Locate the cell with the specified text and output its (x, y) center coordinate. 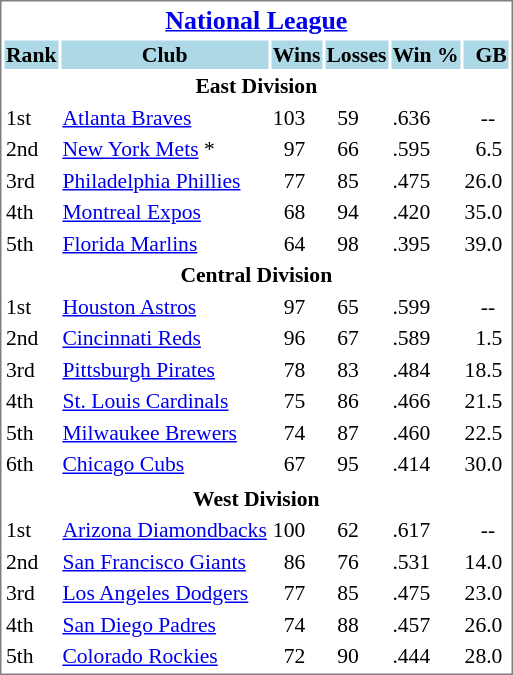
65 (356, 306)
.457 (426, 624)
Cincinnati Reds (164, 338)
.589 (426, 338)
.484 (426, 370)
Los Angeles Dodgers (164, 593)
18.5 (486, 370)
.466 (426, 401)
100 (296, 530)
East Division (256, 86)
87 (356, 432)
.636 (426, 118)
West Division (256, 498)
72 (296, 656)
1.5 (486, 338)
83 (356, 370)
30.0 (486, 464)
103 (296, 118)
76 (356, 562)
75 (296, 401)
.531 (426, 562)
.460 (426, 432)
Philadelphia Phillies (164, 180)
28.0 (486, 656)
.444 (426, 656)
Central Division (256, 275)
Losses (356, 54)
Florida Marlins (164, 244)
Wins (296, 54)
National League (256, 20)
GB (486, 54)
62 (356, 530)
Milwaukee Brewers (164, 432)
Montreal Expos (164, 212)
.420 (426, 212)
St. Louis Cardinals (164, 401)
94 (356, 212)
.599 (426, 306)
59 (356, 118)
96 (296, 338)
6th (30, 464)
Pittsburgh Pirates (164, 370)
14.0 (486, 562)
Club (164, 54)
.617 (426, 530)
Colorado Rockies (164, 656)
Chicago Cubs (164, 464)
88 (356, 624)
95 (356, 464)
New York Mets * (164, 149)
.395 (426, 244)
San Francisco Giants (164, 562)
21.5 (486, 401)
Arizona Diamondbacks (164, 530)
.595 (426, 149)
90 (356, 656)
6.5 (486, 149)
68 (296, 212)
35.0 (486, 212)
39.0 (486, 244)
64 (296, 244)
.414 (426, 464)
98 (356, 244)
23.0 (486, 593)
22.5 (486, 432)
Win % (426, 54)
Houston Astros (164, 306)
Atlanta Braves (164, 118)
78 (296, 370)
66 (356, 149)
Rank (30, 54)
San Diego Padres (164, 624)
